From the cell containing the given text, extract its center point as [X, Y] coordinate. 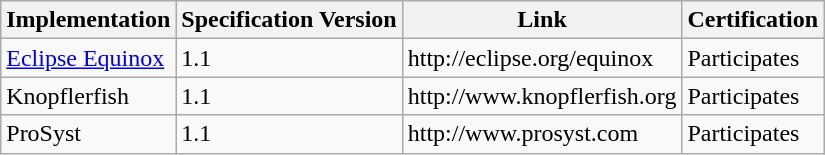
Certification [753, 20]
http://eclipse.org/equinox [542, 58]
Eclipse Equinox [88, 58]
ProSyst [88, 134]
Specification Version [289, 20]
Knopflerfish [88, 96]
Implementation [88, 20]
Link [542, 20]
http://www.knopflerfish.org [542, 96]
http://www.prosyst.com [542, 134]
